Identify which cell holds the provided text, then report its (x, y) central coordinate. 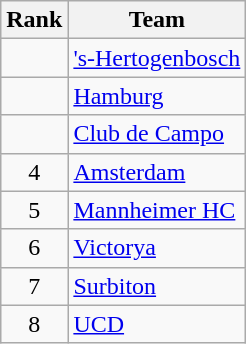
4 (34, 172)
7 (34, 286)
Mannheimer HC (157, 210)
Rank (34, 20)
Hamburg (157, 96)
Amsterdam (157, 172)
Victorya (157, 248)
Team (157, 20)
Club de Campo (157, 134)
5 (34, 210)
6 (34, 248)
8 (34, 324)
UCD (157, 324)
's-Hertogenbosch (157, 58)
Surbiton (157, 286)
